Output the [x, y] coordinate of the center of the cell containing the given text.  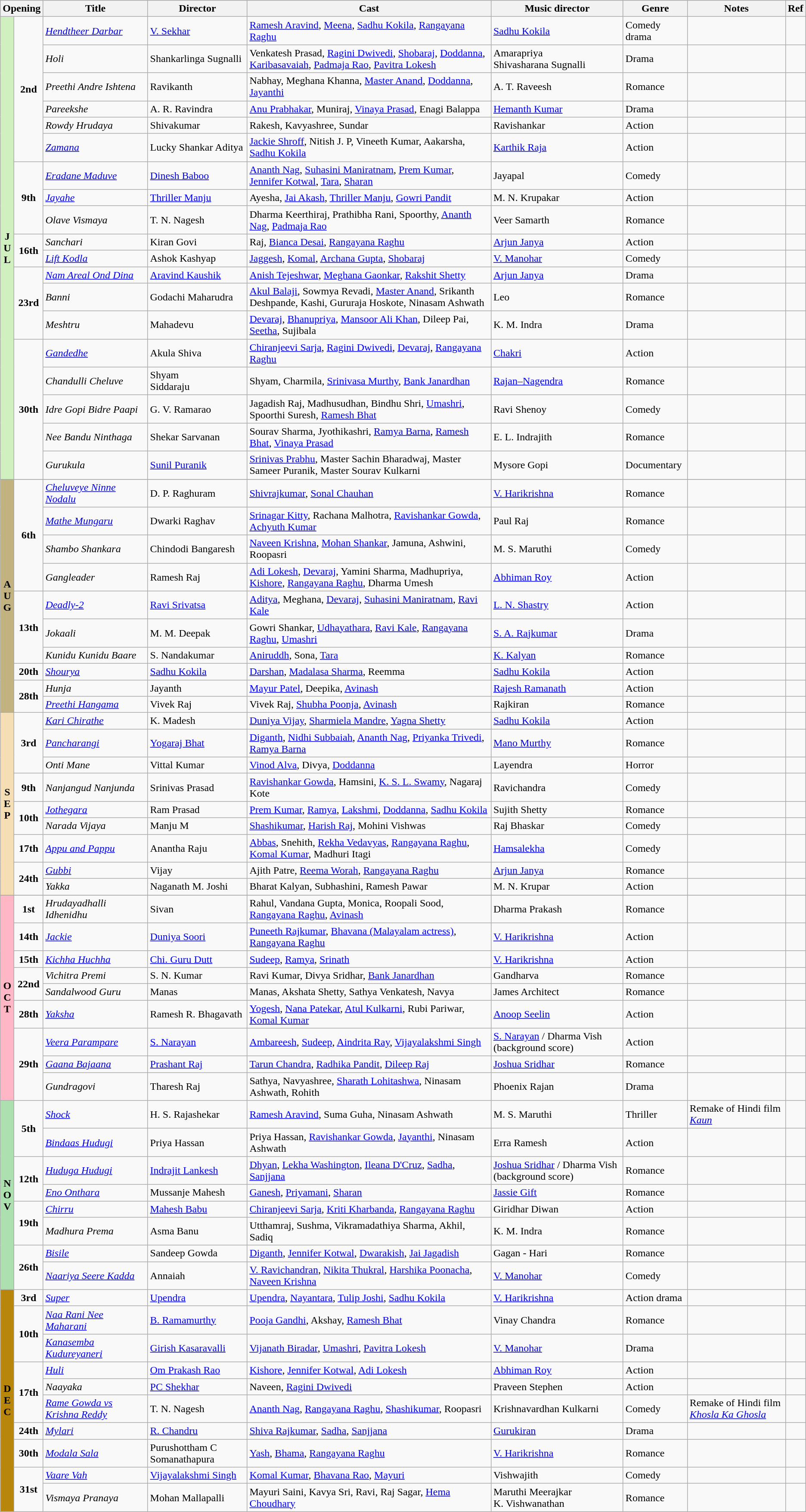
Srinivas Prabhu, Master Sachin Bharadwaj, Master Sameer Puranik, Master Sourav Kulkarni [369, 465]
Ananth Nag, Rangayana Raghu, Shashikumar, Roopasri [369, 1409]
Jaggesh, Komal, Archana Gupta, Shobaraj [369, 258]
Vittal Kumar [197, 765]
Gowri Shankar, Udhayathara, Ravi Kale, Rangayana Raghu, Umashri [369, 633]
Shashikumar, Harish Raj, Mohini Vishwas [369, 826]
Mayuri Saini, Kavya Sri, Ravi, Raj Sagar, Hema Choudhary [369, 1498]
Ravishankar [557, 125]
Naganath M. Joshi [197, 887]
Sudeep, Ramya, Srinath [369, 959]
Bindaas Hudugi [96, 1142]
Krishnavardhan Kulkarni [557, 1409]
Paul Raj [557, 521]
Manas [197, 992]
Godachi Maharudra [197, 297]
Mahesh Babu [197, 1209]
Narada Vijaya [96, 826]
Upendra [197, 1298]
A. R. Ravindra [197, 109]
Mysore Gopi [557, 465]
Ramesh Raj [197, 577]
6th [28, 535]
Ramesh R. Bhagavath [197, 1014]
S. N. Kumar [197, 975]
Jothegara [96, 810]
Phoenix Rajan [557, 1086]
Hemanth Kumar [557, 109]
Preethi Hangama [96, 705]
Vismaya Pranaya [96, 1498]
Chandulli Cheluve [96, 381]
Gandharva [557, 975]
Rajkiran [557, 705]
Shyam Siddaraju [197, 381]
Devaraj, Bhanupriya, Mansoor Ali Khan, Dileep Pai, Seetha, Sujibala [369, 325]
Rajesh Ramanath [557, 688]
Title [96, 9]
Sanchari [96, 242]
Chirru [96, 1209]
Shock [96, 1115]
Purushottham C Somanathapura [197, 1453]
Ravishankar Gowda, Hamsini, K. S. L. Swamy, Nagaraj Kote [369, 788]
Huli [96, 1370]
Kunidu Kunidu Baare [96, 655]
Chiranjeevi Sarja, Ragini Dwivedi, Devaraj, Rangayana Raghu [369, 353]
Shivakumar [197, 125]
Thriller [655, 1115]
S. A. Rajkumar [557, 633]
Gundragovi [96, 1086]
Thriller Manju [197, 198]
Jackie Shroff, Nitish J. P, Vineeth Kumar, Aakarsha, Sadhu Kokila [369, 147]
Ananth Nag, Suhasini Maniratnam, Prem Kumar, Jennifer Kotwal, Tara, Sharan [369, 176]
H. S. Rajashekar [197, 1115]
Utthamraj, Sushma, Vikramadathiya Sharma, Akhil, Sadiq [369, 1231]
Kanasemba Kudureyaneri [96, 1348]
L. N. Shastry [557, 605]
Dwarki Raghav [197, 521]
Yogaraj Bhat [197, 743]
Aravind Kaushik [197, 275]
Jassie Gift [557, 1193]
Rakesh, Kavyashree, Sundar [369, 125]
Hunja [96, 688]
Joshua Sridhar / Dharma Vish (background score) [557, 1171]
Raj Bhaskar [557, 826]
Shivrajkumar, Sonal Chauhan [369, 493]
Onti Mane [96, 765]
Upendra, Nayantara, Tulip Joshi, Sadhu Kokila [369, 1298]
Akul Balaji, Sowmya Revadi, Master Anand, Srikanth Deshpande, Kashi, Gururaja Hoskote, Ninasam Ashwath [369, 297]
Srinivas Prasad [197, 788]
Sandeep Gowda [197, 1253]
M. N. Krupar [557, 887]
K. Kalyan [557, 655]
Darshan, Madalasa Sharma, Reemma [369, 671]
Gubbi [96, 870]
Opening [22, 9]
26th [28, 1267]
Chiranjeevi Sarja, Kriti Kharbanda, Rangayana Raghu [369, 1209]
Music director [557, 9]
Karthik Raja [557, 147]
Leo [557, 297]
Sourav Sharma, Jyothikashri, Ramya Barna, Ramesh Bhat, Vinaya Prasad [369, 437]
Anantha Raju [197, 848]
Lucky Shankar Aditya [197, 147]
Priya Hassan, Ravishankar Gowda, Jayanthi, Ninasam Ashwath [369, 1142]
Naveen Krishna, Mohan Shankar, Jamuna, Ashwini, Roopasri [369, 549]
Ayesha, Jai Akash, Thriller Manju, Gowri Pandit [369, 198]
Kichha Huchha [96, 959]
Sathya, Navyashree, Sharath Lohitashwa, Ninasam Ashwath, Rohith [369, 1086]
Adi Lokesh, Devaraj, Yamini Sharma, Madhupriya, Kishore, Rangayana Raghu, Dharma Umesh [369, 577]
Aniruddh, Sona, Tara [369, 655]
Mahadevu [197, 325]
B. Ramamurthy [197, 1320]
Ganesh, Priyamani, Sharan [369, 1193]
V. Sekhar [197, 31]
Holi [96, 59]
12th [28, 1178]
Veera Parampare [96, 1042]
15th [28, 959]
Ram Prasad [197, 810]
Vishwajith [557, 1475]
Joshua Sridhar [557, 1064]
Layendra [557, 765]
Bharat Kalyan, Subhashini, Ramesh Pawar [369, 887]
Veer Samarth [557, 220]
Remake of Hindi film Kaun [736, 1115]
S. Nandakumar [197, 655]
Prem Kumar, Ramya, Lakshmi, Doddanna, Sadhu Kokila [369, 810]
Mathe Mungaru [96, 521]
Chakri [557, 353]
Huduga Hudugi [96, 1171]
Komal Kumar, Bhavana Rao, Mayuri [369, 1475]
Shekar Sarvanan [197, 437]
Girish Kasaravalli [197, 1348]
Dharma Keerthiraj, Prathibha Rani, Spoorthy, Ananth Nag, Padmaja Rao [369, 220]
5th [28, 1129]
Gangleader [96, 577]
14th [28, 937]
Kishore, Jennifer Kotwal, Adi Lokesh [369, 1370]
Gurukiran [557, 1431]
Rame Gowda vs Krishna Reddy [96, 1409]
Pareekshe [96, 109]
Ravi Kumar, Divya Sridhar, Bank Janardhan [369, 975]
Vijayalakshmi Singh [197, 1475]
Bisile [96, 1253]
Tharesh Raj [197, 1086]
Pooja Gandhi, Akshay, Ramesh Bhat [369, 1320]
Eno Onthara [96, 1193]
Nee Bandu Ninthaga [96, 437]
Vinod Alva, Divya, Doddanna [369, 765]
Ashok Kashyap [197, 258]
Nanjangud Nanjunda [96, 788]
Dinesh Baboo [197, 176]
K. Madesh [197, 721]
Shourya [96, 671]
Erra Ramesh [557, 1142]
29th [28, 1064]
Maruthi Meerajkar K. Vishwanathan [557, 1498]
E. L. Indrajith [557, 437]
Puneeth Rajkumar, Bhavana (Malayalam actress), Rangayana Raghu [369, 937]
23rd [28, 303]
M. N. Krupakar [557, 198]
Mohan Mallapalli [197, 1498]
DEC [7, 1401]
Priya Hassan [197, 1142]
Vijanath Biradar, Umashri, Pavitra Lokesh [369, 1348]
Action drama [655, 1298]
Duniya Soori [197, 937]
Venkatesh Prasad, Ragini Dwivedi, Shobaraj, Doddanna, Karibasavaiah, Padmaja Rao, Pavitra Lokesh [369, 59]
Vijay [197, 870]
19th [28, 1223]
Meshtru [96, 325]
Indrajit Lankesh [197, 1171]
Mylari [96, 1431]
Asma Banu [197, 1231]
Ravichandra [557, 788]
16th [28, 250]
Chi. Guru Dutt [197, 959]
Deadly-2 [96, 605]
Om Prakash Rao [197, 1370]
Jagadish Raj, Madhusudhan, Bindhu Shri, Umashri, Spoorthi Suresh, Ramesh Bhat [369, 409]
R. Chandru [197, 1431]
Naariya Seere Kadda [96, 1276]
1st [28, 909]
Annaiah [197, 1276]
Shiva Rajkumar, Sadha, Sanjjana [369, 1431]
Praveen Stephen [557, 1386]
Nam Areal Ond Dina [96, 275]
22nd [28, 983]
G. V. Ramarao [197, 409]
Abbas, Snehith, Rekha Vedavyas, Rangayana Raghu, Komal Kumar, Madhuri Itagi [369, 848]
Ajith Patre, Reema Worah, Rangayana Raghu [369, 870]
Gaana Bajaana [96, 1064]
Prashant Raj [197, 1064]
Jayapal [557, 176]
Sandalwood Guru [96, 992]
Kiran Govi [197, 242]
Mayur Patel, Deepika, Avinash [369, 688]
AUG [7, 596]
Preethi Andre Ishtena [96, 87]
Hendtheer Darbar [96, 31]
Shyam, Charmila, Srinivasa Murthy, Bank Janardhan [369, 381]
Vinay Chandra [557, 1320]
Manas, Akshata Shetty, Sathya Venkatesh, Navya [369, 992]
Comedy drama [655, 31]
Yakka [96, 887]
Director [197, 9]
Sujith Shetty [557, 810]
Ref [796, 9]
Madhura Prema [96, 1231]
OCT [7, 998]
Ravi Shenoy [557, 409]
Jokaali [96, 633]
Amarapriya Shivasharana Sugnalli [557, 59]
Yogesh, Nana Patekar, Atul Kulkarni, Rubi Pariwar, Komal Kumar [369, 1014]
Banni [96, 297]
Horror [655, 765]
Nabhay, Meghana Khanna, Master Anand, Doddanna, Jayanthi [369, 87]
Manju M [197, 826]
Yaksha [96, 1014]
D. P. Raghuram [197, 493]
Remake of Hindi film Khosla Ka Ghosla [736, 1409]
Raj, Bianca Desai, Rangayana Raghu [369, 242]
Vivek Raj, Shubha Poonja, Avinash [369, 705]
Duniya Vijay, Sharmiela Mandre, Yagna Shetty [369, 721]
Tarun Chandra, Radhika Pandit, Dileep Raj [369, 1064]
Appu and Pappu [96, 848]
Naveen, Ragini Dwivedi [369, 1386]
Akula Shiva [197, 353]
Documentary [655, 465]
Lift Kodla [96, 258]
Cheluveye Ninne Nodalu [96, 493]
Ambareesh, Sudeep, Aindrita Ray, Vijayalakshmi Singh [369, 1042]
Vivek Raj [197, 705]
Naayaka [96, 1386]
Sunil Puranik [197, 465]
SEP [7, 804]
Gagan - Hari [557, 1253]
Mano Murthy [557, 743]
Ramesh Aravind, Meena, Sadhu Kokila, Rangayana Raghu [369, 31]
Super [96, 1298]
S. Narayan / Dharma Vish (background score) [557, 1042]
Chindodi Bangaresh [197, 549]
PC Shekhar [197, 1386]
2nd [28, 89]
Mussanje Mahesh [197, 1193]
Anish Tejeshwar, Meghana Gaonkar, Rakshit Shetty [369, 275]
Shankarlinga Sugnalli [197, 59]
Gurukula [96, 465]
Rajan–Nagendra [557, 381]
A. T. Raveesh [557, 87]
Aditya, Meghana, Devaraj, Suhasini Maniratnam, Ravi Kale [369, 605]
Pancharangi [96, 743]
Anu Prabhakar, Muniraj, Vinaya Prasad, Enagi Balappa [369, 109]
Jackie [96, 937]
Ravi Srivatsa [197, 605]
Notes [736, 9]
NOV [7, 1195]
20th [28, 671]
Giridhar Diwan [557, 1209]
Vichitra Premi [96, 975]
Dhyan, Lekha Washington, Ileana D'Cruz, Sadha, Sanjjana [369, 1171]
Dharma Prakash [557, 909]
Jayahe [96, 198]
Diganth, Nidhi Subbaiah, Ananth Nag, Priyanka Trivedi, Ramya Barna [369, 743]
V. Ravichandran, Nikita Thukral, Harshika Poonacha, Naveen Krishna [369, 1276]
13th [28, 627]
Naa Rani Nee Maharani [96, 1320]
Hrudayadhalli Idhenidhu [96, 909]
31st [28, 1489]
Eradane Maduve [96, 176]
Ravikanth [197, 87]
JUL [7, 248]
Vaare Vah [96, 1475]
S. Narayan [197, 1042]
Idre Gopi Bidre Paapi [96, 409]
Yash, Bhama, Rangayana Raghu [369, 1453]
Sivan [197, 909]
Olave Vismaya [96, 220]
Hamsalekha [557, 848]
M. M. Deepak [197, 633]
Shambo Shankara [96, 549]
Srinagar Kitty, Rachana Malhotra, Ravishankar Gowda, Achyuth Kumar [369, 521]
Rowdy Hrudaya [96, 125]
Anoop Seelin [557, 1014]
Modala Sala [96, 1453]
Zamana [96, 147]
Ramesh Aravind, Suma Guha, Ninasam Ashwath [369, 1115]
Cast [369, 9]
Jayanth [197, 688]
Kari Chirathe [96, 721]
Diganth, Jennifer Kotwal, Dwarakish, Jai Jagadish [369, 1253]
Rahul, Vandana Gupta, Monica, Roopali Sood, Rangayana Raghu, Avinash [369, 909]
Genre [655, 9]
James Architect [557, 992]
Gandedhe [96, 353]
